Determine the [X, Y] coordinate at the center of the cell enclosing the given text.  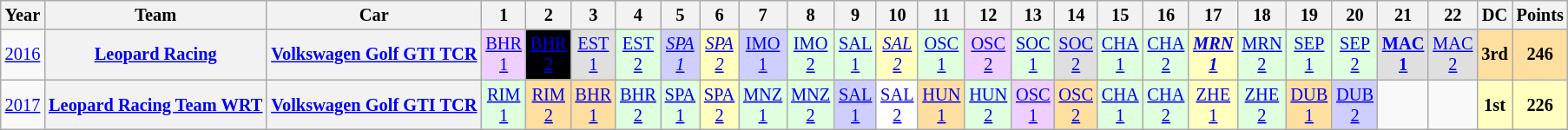
MNZ1 [762, 105]
RIM2 [549, 105]
MAC2 [1453, 55]
11 [941, 15]
MRN2 [1262, 55]
226 [1540, 105]
6 [719, 15]
DUB2 [1354, 105]
Year [23, 15]
Car [373, 15]
20 [1354, 15]
15 [1120, 15]
13 [1033, 15]
Points [1540, 15]
14 [1075, 15]
21 [1403, 15]
3 [594, 15]
IMO1 [762, 55]
19 [1309, 15]
1st [1494, 105]
246 [1540, 55]
DC [1494, 15]
IMO2 [811, 55]
7 [762, 15]
4 [638, 15]
EST2 [638, 55]
Team [155, 15]
16 [1167, 15]
HUN2 [988, 105]
ZHE1 [1213, 105]
1 [504, 15]
DUB1 [1309, 105]
10 [897, 15]
MNZ2 [811, 105]
RIM1 [504, 105]
5 [681, 15]
2016 [23, 55]
2017 [23, 105]
MAC1 [1403, 55]
SEP2 [1354, 55]
HUN1 [941, 105]
SOC2 [1075, 55]
18 [1262, 15]
9 [855, 15]
12 [988, 15]
SEP1 [1309, 55]
17 [1213, 15]
ZHE2 [1262, 105]
Leopard Racing [155, 55]
SOC1 [1033, 55]
8 [811, 15]
2 [549, 15]
Leopard Racing Team WRT [155, 105]
MRN1 [1213, 55]
EST1 [594, 55]
22 [1453, 15]
3rd [1494, 55]
